For the text-containing cell, return its midpoint in (x, y) coordinate format. 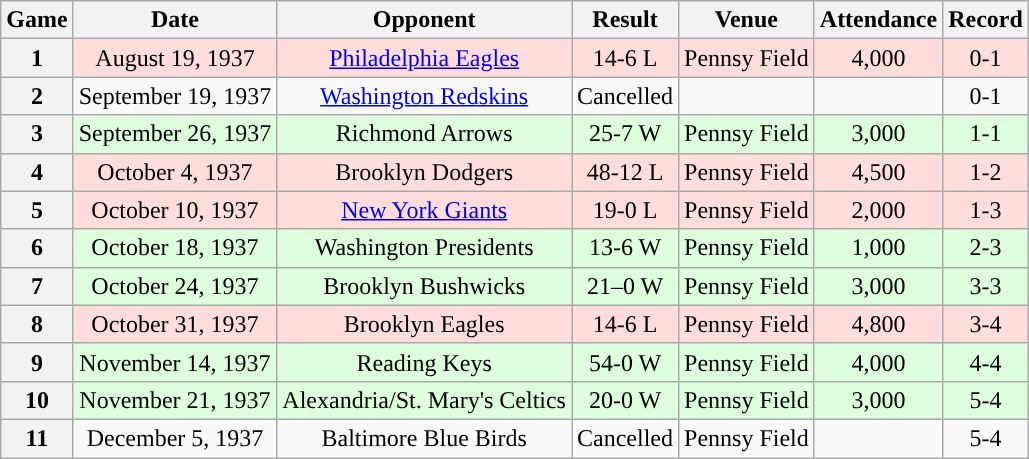
November 21, 1937 (175, 400)
September 26, 1937 (175, 134)
3-3 (986, 286)
6 (37, 248)
Alexandria/St. Mary's Celtics (424, 400)
Richmond Arrows (424, 134)
3 (37, 134)
54-0 W (626, 362)
1-3 (986, 210)
New York Giants (424, 210)
Attendance (878, 20)
8 (37, 324)
48-12 L (626, 172)
13-6 W (626, 248)
November 14, 1937 (175, 362)
Game (37, 20)
4,800 (878, 324)
Philadelphia Eagles (424, 58)
21–0 W (626, 286)
Brooklyn Bushwicks (424, 286)
Date (175, 20)
2 (37, 96)
10 (37, 400)
7 (37, 286)
1-1 (986, 134)
Result (626, 20)
Brooklyn Eagles (424, 324)
Record (986, 20)
20-0 W (626, 400)
October 4, 1937 (175, 172)
9 (37, 362)
4 (37, 172)
August 19, 1937 (175, 58)
October 31, 1937 (175, 324)
Venue (747, 20)
October 18, 1937 (175, 248)
3-4 (986, 324)
4,500 (878, 172)
Opponent (424, 20)
Brooklyn Dodgers (424, 172)
19-0 L (626, 210)
5 (37, 210)
Washington Redskins (424, 96)
1,000 (878, 248)
1-2 (986, 172)
Baltimore Blue Birds (424, 438)
October 24, 1937 (175, 286)
Reading Keys (424, 362)
2,000 (878, 210)
1 (37, 58)
September 19, 1937 (175, 96)
October 10, 1937 (175, 210)
25-7 W (626, 134)
Washington Presidents (424, 248)
11 (37, 438)
December 5, 1937 (175, 438)
4-4 (986, 362)
2-3 (986, 248)
